Determine the [x, y] coordinate at the center of the cell enclosing the given text.  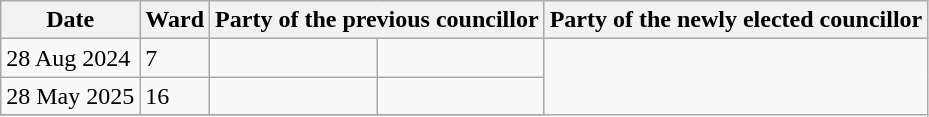
Party of the newly elected councillor [736, 20]
16 [175, 96]
Date [70, 20]
28 Aug 2024 [70, 58]
Ward [175, 20]
28 May 2025 [70, 96]
7 [175, 58]
Party of the previous councillor [378, 20]
